Scan for the cell matching the given text and deliver its [x, y] coordinate at center. 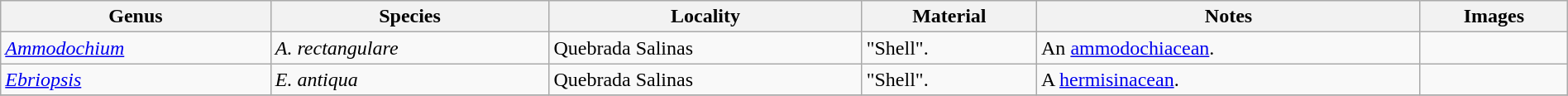
Locality [705, 17]
Genus [136, 17]
Ebriopsis [136, 79]
E. antiqua [410, 79]
Images [1494, 17]
Notes [1229, 17]
Material [949, 17]
A. rectangulare [410, 48]
Species [410, 17]
An ammodochiacean. [1229, 48]
Ammodochium [136, 48]
A hermisinacean. [1229, 79]
